Identify which cell holds the provided text, then report its [x, y] central coordinate. 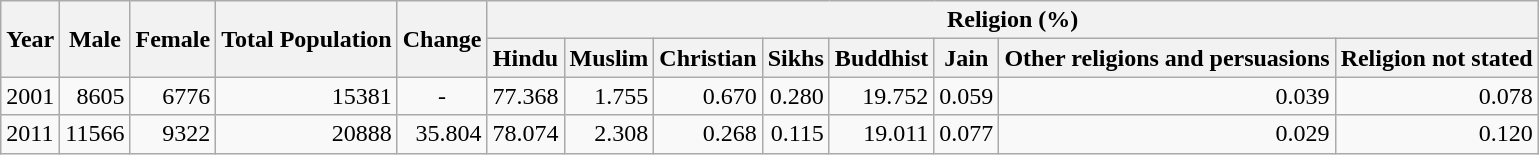
19.752 [881, 96]
Sikhs [796, 58]
0.029 [1167, 134]
0.670 [708, 96]
2011 [30, 134]
Jain [966, 58]
20888 [307, 134]
Christian [708, 58]
11566 [95, 134]
Male [95, 39]
Other religions and persuasions [1167, 58]
Total Population [307, 39]
0.077 [966, 134]
35.804 [442, 134]
0.120 [1436, 134]
Change [442, 39]
0.280 [796, 96]
0.039 [1167, 96]
77.368 [526, 96]
19.011 [881, 134]
0.115 [796, 134]
8605 [95, 96]
0.078 [1436, 96]
Religion (%) [1012, 20]
0.059 [966, 96]
2.308 [609, 134]
Buddhist [881, 58]
Hindu [526, 58]
Religion not stated [1436, 58]
9322 [173, 134]
Year [30, 39]
78.074 [526, 134]
Female [173, 39]
1.755 [609, 96]
- [442, 96]
15381 [307, 96]
0.268 [708, 134]
6776 [173, 96]
2001 [30, 96]
Muslim [609, 58]
